Output the [X, Y] coordinate of the center of the cell containing the given text.  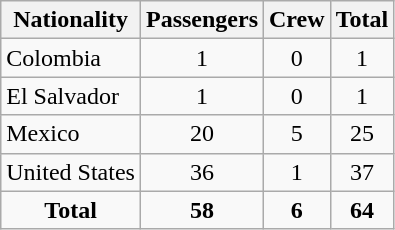
36 [202, 172]
Nationality [71, 20]
Passengers [202, 20]
5 [298, 134]
United States [71, 172]
El Salvador [71, 96]
Mexico [71, 134]
Crew [298, 20]
20 [202, 134]
Colombia [71, 58]
37 [362, 172]
58 [202, 210]
25 [362, 134]
6 [298, 210]
64 [362, 210]
